Locate the cell with the specified text and output its [x, y] center coordinate. 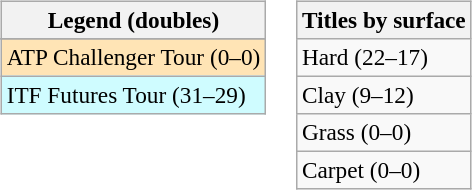
Legend (doubles) [133, 20]
Carpet (0–0) [384, 171]
ITF Futures Tour (31–29) [133, 95]
Titles by surface [384, 20]
Grass (0–0) [384, 133]
ATP Challenger Tour (0–0) [133, 57]
Hard (22–17) [384, 57]
Clay (9–12) [384, 95]
